Identify which cell holds the provided text, then report its [x, y] central coordinate. 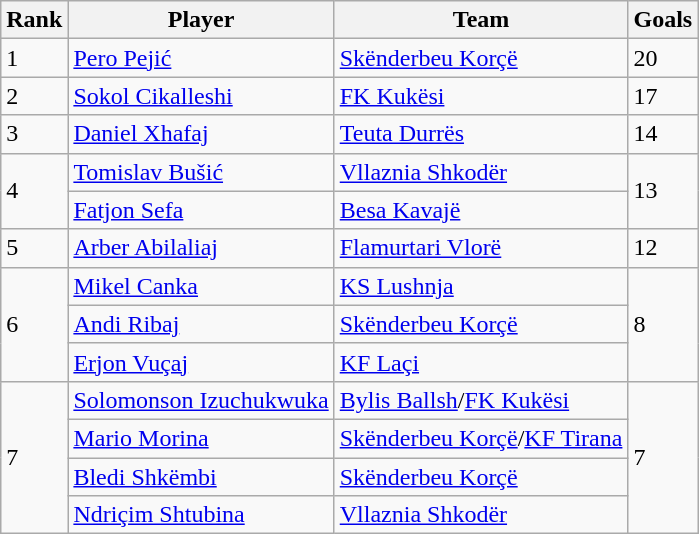
KS Lushnja [481, 286]
6 [34, 324]
5 [34, 248]
Ndriçim Shtubina [201, 515]
Bledi Shkëmbi [201, 477]
KF Laçi [481, 362]
Player [201, 20]
17 [663, 96]
Arber Abilaliaj [201, 248]
Andi Ribaj [201, 324]
Team [481, 20]
14 [663, 134]
Mario Morina [201, 438]
2 [34, 96]
Mikel Canka [201, 286]
3 [34, 134]
4 [34, 191]
Daniel Xhafaj [201, 134]
1 [34, 58]
Bylis Ballsh/FK Kukësi [481, 400]
8 [663, 324]
Besa Kavajë [481, 210]
Fatjon Sefa [201, 210]
Pero Pejić [201, 58]
Teuta Durrës [481, 134]
FK Kukësi [481, 96]
Rank [34, 20]
Solomonson Izuchukwuka [201, 400]
Flamurtari Vlorë [481, 248]
13 [663, 191]
Goals [663, 20]
Tomislav Bušić [201, 172]
Erjon Vuçaj [201, 362]
Sokol Cikalleshi [201, 96]
12 [663, 248]
Skënderbeu Korçë/KF Tirana [481, 438]
20 [663, 58]
